Search for the cell housing the specified text and yield its [X, Y] center coordinate. 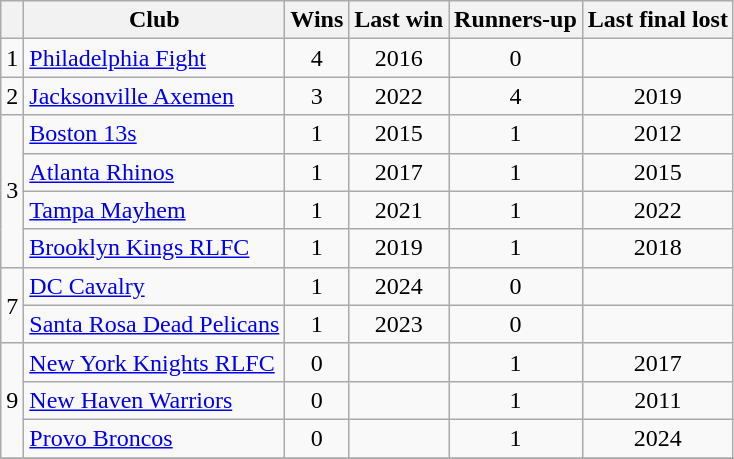
Atlanta Rhinos [154, 172]
7 [12, 305]
Last win [399, 20]
2 [12, 96]
2021 [399, 210]
2018 [658, 248]
Santa Rosa Dead Pelicans [154, 324]
Philadelphia Fight [154, 58]
Jacksonville Axemen [154, 96]
DC Cavalry [154, 286]
2016 [399, 58]
9 [12, 400]
Runners-up [516, 20]
2023 [399, 324]
Last final lost [658, 20]
Boston 13s [154, 134]
New York Knights RLFC [154, 362]
New Haven Warriors [154, 400]
Club [154, 20]
2012 [658, 134]
Wins [317, 20]
Tampa Mayhem [154, 210]
Provo Broncos [154, 438]
Brooklyn Kings RLFC [154, 248]
2011 [658, 400]
